Detect which cell encompasses the target text, then output its [x, y] center coordinate. 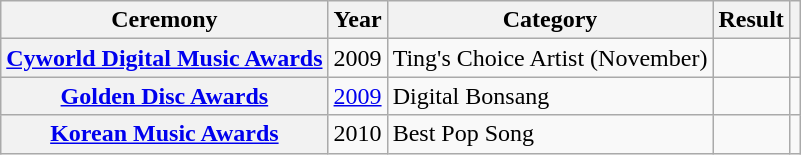
Year [358, 20]
Cyworld Digital Music Awards [164, 58]
Best Pop Song [550, 134]
Result [751, 20]
Ceremony [164, 20]
2010 [358, 134]
Category [550, 20]
Golden Disc Awards [164, 96]
Ting's Choice Artist (November) [550, 58]
Digital Bonsang [550, 96]
Korean Music Awards [164, 134]
